Return the (X, Y) coordinate for the center point of the cell that contains the specified text.  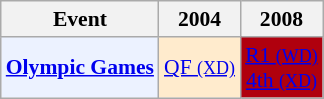
Event (80, 19)
R1 (WD) 4th (XD) (282, 68)
2008 (282, 19)
Olympic Games (80, 68)
2004 (200, 19)
QF (XD) (200, 68)
